Detect which cell encompasses the target text, then output its [x, y] center coordinate. 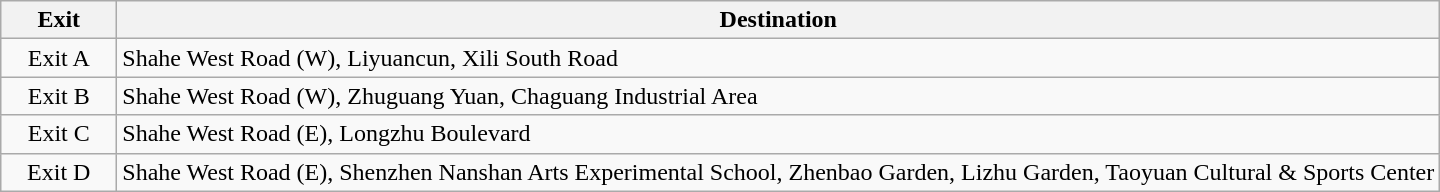
Shahe West Road (E), Longzhu Boulevard [778, 134]
Destination [778, 20]
Exit [59, 20]
Exit B [59, 96]
Exit A [59, 58]
Exit C [59, 134]
Shahe West Road (W), Liyuancun, Xili South Road [778, 58]
Exit D [59, 172]
Shahe West Road (E), Shenzhen Nanshan Arts Experimental School, Zhenbao Garden, Lizhu Garden, Taoyuan Cultural & Sports Center [778, 172]
Shahe West Road (W), Zhuguang Yuan, Chaguang Industrial Area [778, 96]
